For the text-containing cell, return its midpoint in (X, Y) coordinate format. 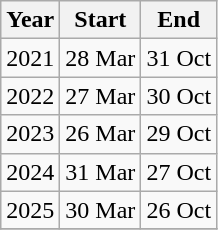
2025 (30, 210)
30 Oct (179, 96)
26 Oct (179, 210)
31 Oct (179, 58)
30 Mar (100, 210)
Start (100, 20)
2022 (30, 96)
26 Mar (100, 134)
Year (30, 20)
28 Mar (100, 58)
29 Oct (179, 134)
2021 (30, 58)
31 Mar (100, 172)
27 Oct (179, 172)
End (179, 20)
27 Mar (100, 96)
2023 (30, 134)
2024 (30, 172)
